Locate the cell with the specified text and output its (X, Y) center coordinate. 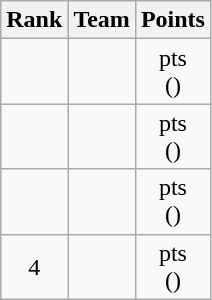
Rank (34, 20)
Team (102, 20)
4 (34, 266)
Points (172, 20)
